Return (X, Y) of the center of cell containing provided text 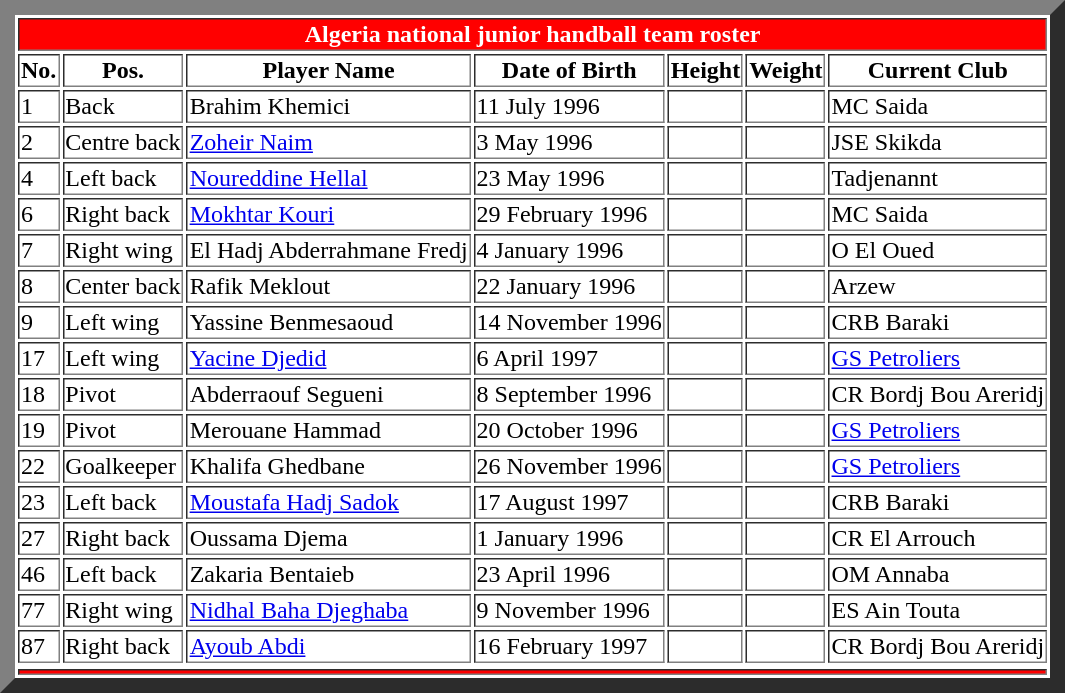
Brahim Khemici (329, 106)
14 November 1996 (570, 322)
Back (122, 106)
3 May 1996 (570, 142)
No. (38, 70)
16 February 1997 (570, 646)
El Hadj Abderrahmane Fredj (329, 250)
Current Club (938, 70)
23 May 1996 (570, 178)
Moustafa Hadj Sadok (329, 502)
Centre back (122, 142)
77 (38, 610)
20 October 1996 (570, 430)
Merouane Hammad (329, 430)
27 (38, 538)
Rafik Meklout (329, 286)
87 (38, 646)
Player Name (329, 70)
1 January 1996 (570, 538)
4 January 1996 (570, 250)
Yacine Djedid (329, 358)
4 (38, 178)
29 February 1996 (570, 214)
Algeria national junior handball team roster (532, 34)
Abderraouf Segueni (329, 394)
7 (38, 250)
9 November 1996 (570, 610)
22 (38, 466)
17 August 1997 (570, 502)
Mokhtar Kouri (329, 214)
9 (38, 322)
Date of Birth (570, 70)
19 (38, 430)
6 (38, 214)
Center back (122, 286)
17 (38, 358)
JSE Skikda (938, 142)
8 September 1996 (570, 394)
Noureddine Hellal (329, 178)
Nidhal Baha Djeghaba (329, 610)
ES Ain Touta (938, 610)
23 April 1996 (570, 574)
11 July 1996 (570, 106)
OM Annaba (938, 574)
Arzew (938, 286)
22 January 1996 (570, 286)
Pos. (122, 70)
26 November 1996 (570, 466)
18 (38, 394)
23 (38, 502)
Goalkeeper (122, 466)
Oussama Djema (329, 538)
6 April 1997 (570, 358)
O El Oued (938, 250)
Zakaria Bentaieb (329, 574)
Height (706, 70)
Zoheir Naim (329, 142)
1 (38, 106)
Weight (786, 70)
Khalifa Ghedbane (329, 466)
Yassine Benmesaoud (329, 322)
CR El Arrouch (938, 538)
2 (38, 142)
Ayoub Abdi (329, 646)
Tadjenannt (938, 178)
8 (38, 286)
46 (38, 574)
